From the cell containing the given text, extract its center point as [X, Y] coordinate. 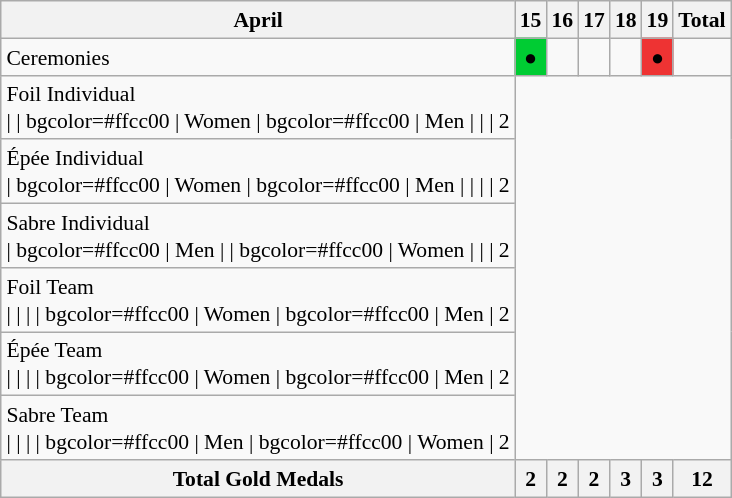
Épée Individual| bgcolor=#ffcc00 | Women | bgcolor=#ffcc00 | Men | | | | 2 [258, 171]
Foil Individual| | bgcolor=#ffcc00 | Women | bgcolor=#ffcc00 | Men | | | 2 [258, 107]
Total [702, 20]
Sabre Team| | | | bgcolor=#ffcc00 | Men | bgcolor=#ffcc00 | Women | 2 [258, 428]
Total Gold Medals [258, 478]
April [258, 20]
Sabre Individual| bgcolor=#ffcc00 | Men | | bgcolor=#ffcc00 | Women | | | 2 [258, 235]
15 [531, 20]
19 [658, 20]
Épée Team| | | | bgcolor=#ffcc00 | Women | bgcolor=#ffcc00 | Men | 2 [258, 364]
Foil Team| | | | bgcolor=#ffcc00 | Women | bgcolor=#ffcc00 | Men | 2 [258, 299]
Ceremonies [258, 56]
16 [562, 20]
18 [626, 20]
17 [594, 20]
12 [702, 478]
